Locate the cell with the specified text and output its (x, y) center coordinate. 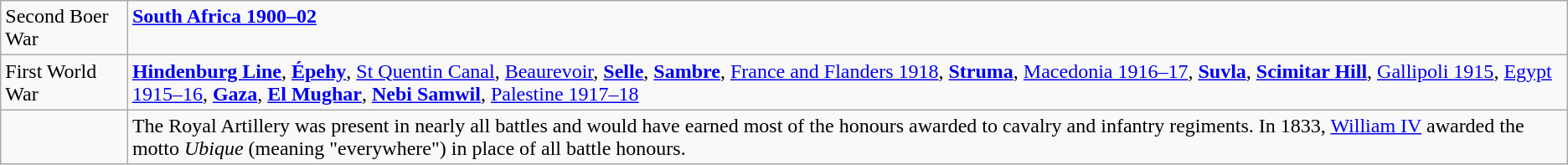
First World War (64, 82)
Second Boer War (64, 28)
South Africa 1900–02 (848, 28)
